Detect which cell encompasses the target text, then output its [X, Y] center coordinate. 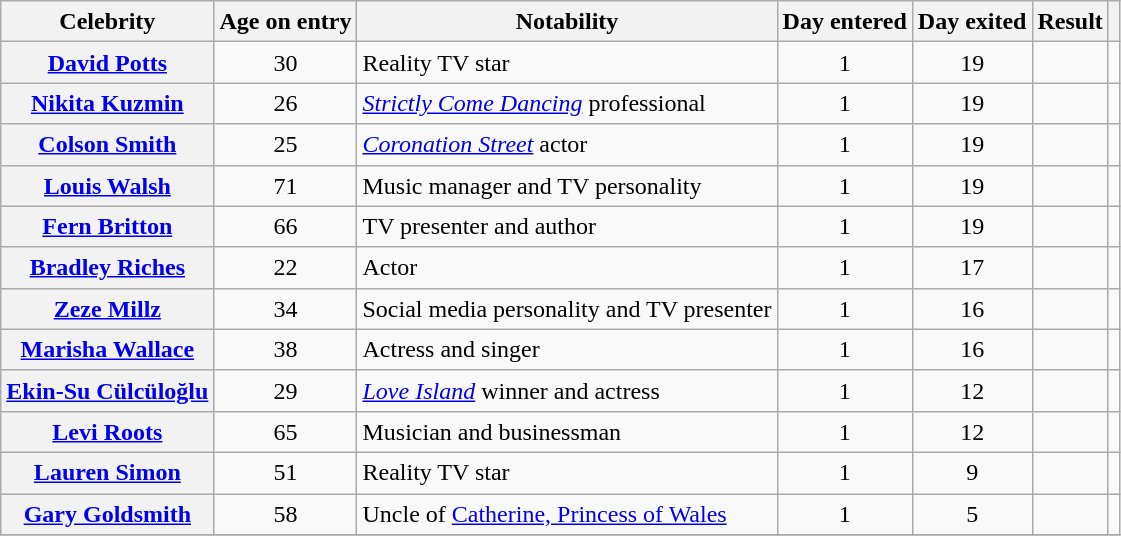
22 [286, 268]
58 [286, 514]
Love Island winner and actress [567, 390]
34 [286, 308]
Musician and businessman [567, 432]
Fern Britton [108, 226]
Notability [567, 22]
Zeze Millz [108, 308]
51 [286, 472]
Music manager and TV personality [567, 186]
5 [972, 514]
Day entered [844, 22]
9 [972, 472]
Uncle of Catherine, Princess of Wales [567, 514]
38 [286, 350]
Social media personality and TV presenter [567, 308]
Celebrity [108, 22]
71 [286, 186]
Strictly Come Dancing professional [567, 104]
David Potts [108, 62]
30 [286, 62]
Gary Goldsmith [108, 514]
Nikita Kuzmin [108, 104]
Bradley Riches [108, 268]
Actress and singer [567, 350]
TV presenter and author [567, 226]
Result [1070, 22]
65 [286, 432]
Lauren Simon [108, 472]
Age on entry [286, 22]
Marisha Wallace [108, 350]
Colson Smith [108, 144]
66 [286, 226]
17 [972, 268]
Levi Roots [108, 432]
Louis Walsh [108, 186]
Actor [567, 268]
Day exited [972, 22]
26 [286, 104]
Ekin-Su Cülcüloğlu [108, 390]
Coronation Street actor [567, 144]
29 [286, 390]
25 [286, 144]
